Search for the cell housing the specified text and yield its (x, y) center coordinate. 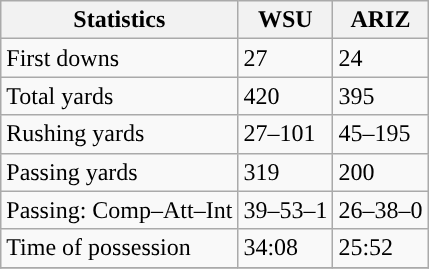
Passing yards (120, 172)
24 (380, 58)
25:52 (380, 248)
45–195 (380, 134)
319 (286, 172)
Time of possession (120, 248)
34:08 (286, 248)
39–53–1 (286, 210)
Total yards (120, 96)
420 (286, 96)
Passing: Comp–Att–Int (120, 210)
200 (380, 172)
395 (380, 96)
27 (286, 58)
27–101 (286, 134)
First downs (120, 58)
Rushing yards (120, 134)
Statistics (120, 20)
26–38–0 (380, 210)
WSU (286, 20)
ARIZ (380, 20)
